From the cell containing the given text, extract its center point as [x, y] coordinate. 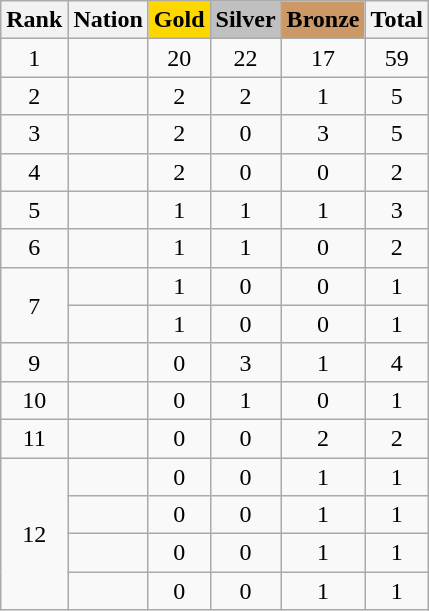
9 [34, 362]
17 [323, 58]
6 [34, 248]
12 [34, 534]
Gold [179, 20]
Bronze [323, 20]
Rank [34, 20]
Total [397, 20]
20 [179, 58]
10 [34, 400]
Nation [108, 20]
7 [34, 305]
Silver [246, 20]
22 [246, 58]
59 [397, 58]
11 [34, 438]
